Locate the cell with the specified text and output its (x, y) center coordinate. 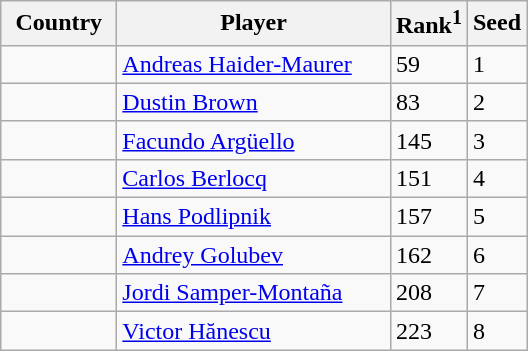
145 (428, 140)
7 (496, 293)
Carlos Berlocq (254, 178)
157 (428, 217)
Andrey Golubev (254, 255)
Seed (496, 24)
Hans Podlipnik (254, 217)
Victor Hănescu (254, 331)
Jordi Samper-Montaña (254, 293)
2 (496, 102)
208 (428, 293)
Dustin Brown (254, 102)
Country (59, 24)
Andreas Haider-Maurer (254, 64)
59 (428, 64)
5 (496, 217)
8 (496, 331)
Facundo Argüello (254, 140)
83 (428, 102)
162 (428, 255)
4 (496, 178)
223 (428, 331)
1 (496, 64)
Rank1 (428, 24)
151 (428, 178)
Player (254, 24)
3 (496, 140)
6 (496, 255)
